Return the [x, y] coordinate for the center point of the cell that contains the specified text.  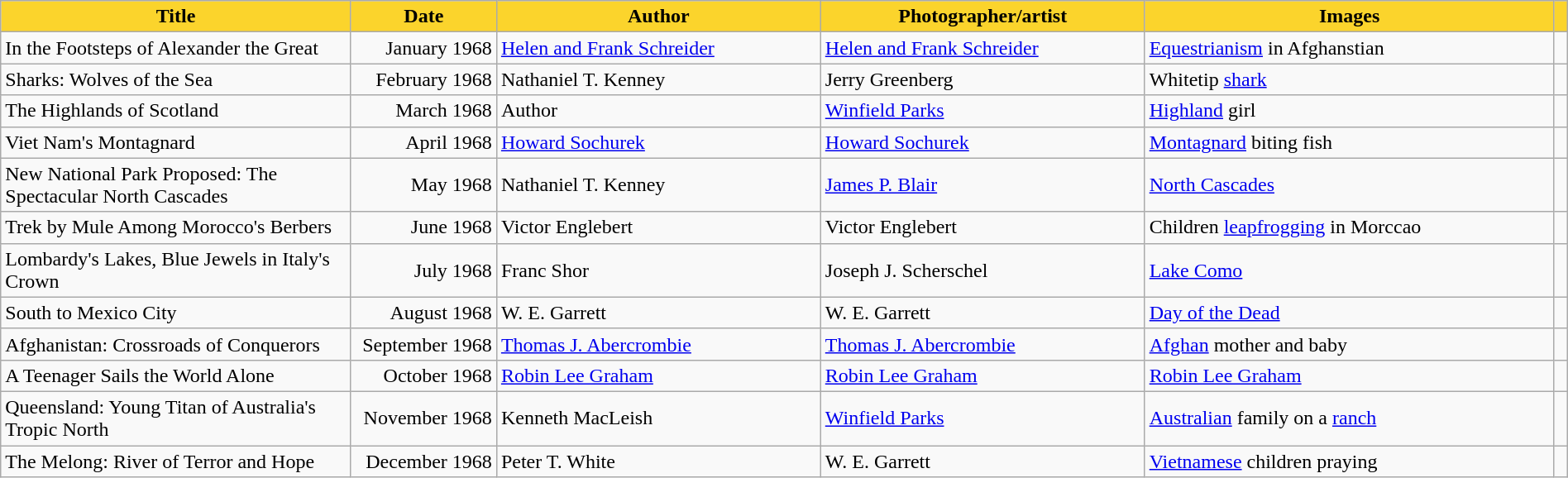
August 1968 [423, 313]
Images [1350, 17]
Children leapfrogging in Morccao [1350, 227]
Lake Como [1350, 270]
Afghan mother and baby [1350, 344]
Kenneth MacLeish [658, 418]
Joseph J. Scherschel [982, 270]
James P. Blair [982, 185]
October 1968 [423, 375]
Afghanistan: Crossroads of Conquerors [176, 344]
July 1968 [423, 270]
Australian family on a ranch [1350, 418]
Title [176, 17]
December 1968 [423, 461]
Queensland: Young Titan of Australia's Tropic North [176, 418]
May 1968 [423, 185]
Date [423, 17]
The Melong: River of Terror and Hope [176, 461]
Franc Shor [658, 270]
Vietnamese children praying [1350, 461]
Trek by Mule Among Morocco's Berbers [176, 227]
South to Mexico City [176, 313]
September 1968 [423, 344]
Viet Nam's Montagnard [176, 142]
Whitetip shark [1350, 79]
June 1968 [423, 227]
January 1968 [423, 48]
Sharks: Wolves of the Sea [176, 79]
Day of the Dead [1350, 313]
A Teenager Sails the World Alone [176, 375]
April 1968 [423, 142]
March 1968 [423, 111]
New National Park Proposed: The Spectacular North Cascades [176, 185]
Lombardy's Lakes, Blue Jewels in Italy's Crown [176, 270]
Equestrianism in Afghanstian [1350, 48]
Montagnard biting fish [1350, 142]
Photographer/artist [982, 17]
In the Footsteps of Alexander the Great [176, 48]
Peter T. White [658, 461]
Highland girl [1350, 111]
Jerry Greenberg [982, 79]
November 1968 [423, 418]
The Highlands of Scotland [176, 111]
North Cascades [1350, 185]
February 1968 [423, 79]
